Scan for the cell matching the given text and deliver its (x, y) coordinate at center. 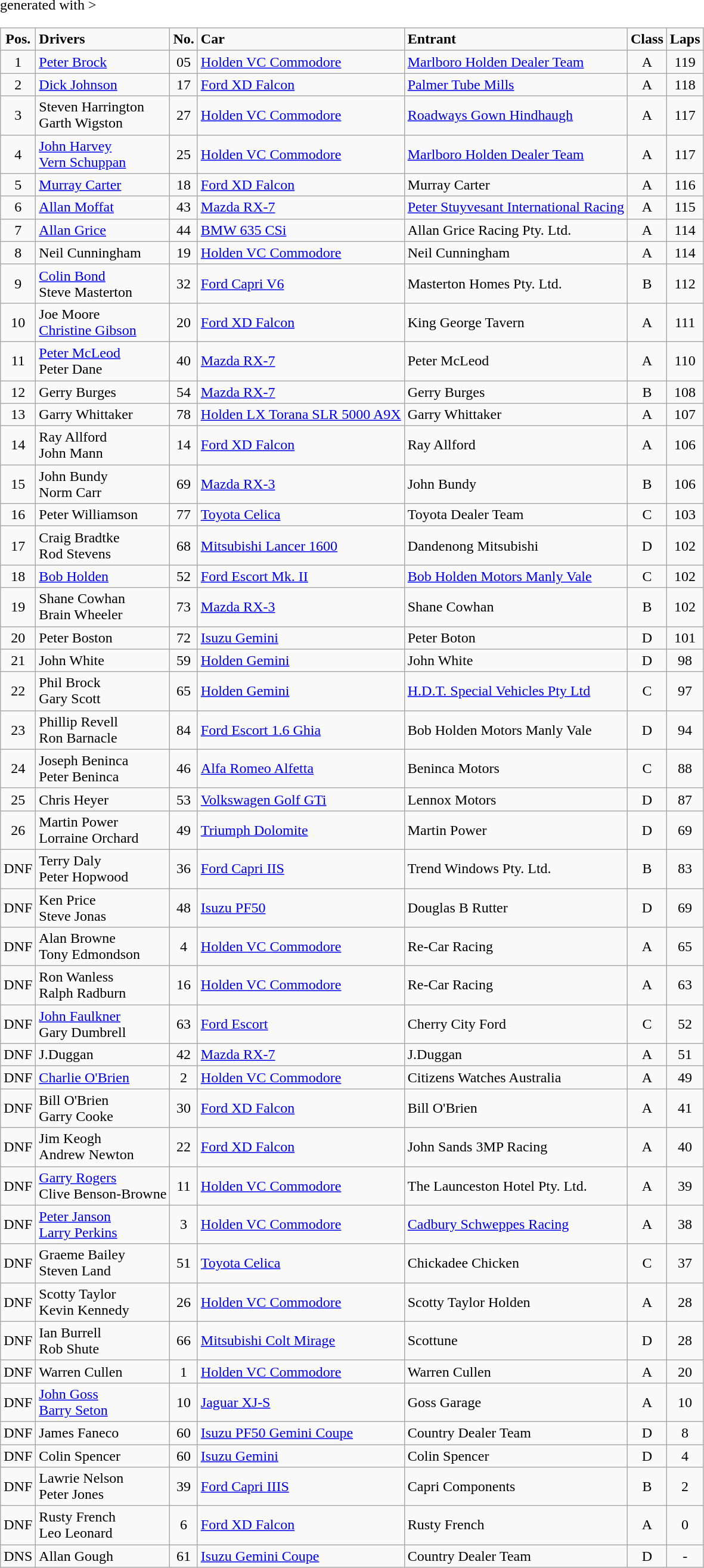
Peter McLeod Peter Dane (103, 361)
Peter McLeod (516, 361)
Jim Keogh Andrew Newton (103, 1147)
Car (300, 39)
Class (647, 39)
Ford Escort 1.6 Ghia (300, 729)
Alan Browne Tony Edmondson (103, 946)
84 (184, 729)
Palmer Tube Mills (516, 85)
DNS (18, 1556)
John Bundy Norm Carr (103, 484)
Ford Escort (300, 1024)
Isuzu PF50 Gemini Coupe (300, 1433)
Joe Moore Christine Gibson (103, 322)
43 (184, 207)
Rusty French (516, 1526)
66 (184, 1341)
BMW 635 CSi (300, 230)
Colin Bond Steve Masterton (103, 284)
John Sands 3MP Racing (516, 1147)
Dick Johnson (103, 85)
John Harvey Vern Schuppan (103, 154)
0 (685, 1526)
Lennox Motors (516, 799)
Peter Brock (103, 62)
46 (184, 769)
Ken Price Steve Jonas (103, 907)
110 (685, 361)
59 (184, 660)
Bob Holden (103, 576)
118 (685, 85)
Isuzu Gemini Coupe (300, 1556)
Peter Janson Larry Perkins (103, 1224)
44 (184, 230)
115 (685, 207)
68 (184, 546)
Ron Wanless Ralph Radburn (103, 986)
83 (685, 869)
Entrant (516, 39)
12 (18, 392)
Peter Boston (103, 638)
Shane Cowhan (516, 607)
Scotty Taylor Holden (516, 1302)
41 (685, 1109)
Volkswagen Golf GTi (300, 799)
Martin Power Lorraine Orchard (103, 830)
48 (184, 907)
Beninca Motors (516, 769)
77 (184, 515)
72 (184, 638)
7 (18, 230)
54 (184, 392)
Chris Heyer (103, 799)
Cadbury Schweppes Racing (516, 1224)
111 (685, 322)
119 (685, 62)
97 (685, 691)
Peter Williamson (103, 515)
61 (184, 1556)
21 (18, 660)
Capri Components (516, 1486)
38 (685, 1224)
Craig Bradtke Rod Stevens (103, 546)
103 (685, 515)
Chickadee Chicken (516, 1263)
87 (685, 799)
05 (184, 62)
Bill O'BrienGarry Cooke (103, 1109)
Garry Rogers Clive Benson-Browne (103, 1186)
112 (685, 284)
John Faulkner Gary Dumbrell (103, 1024)
108 (685, 392)
John Bundy (516, 484)
Triumph Dolomite (300, 830)
- (685, 1556)
Citizens Watches Australia (516, 1078)
Roadways Gown Hindhaugh (516, 116)
36 (184, 869)
88 (685, 769)
Allan Moffat (103, 207)
Jaguar XJ-S (300, 1402)
15 (18, 484)
27 (184, 116)
24 (18, 769)
Trend Windows Pty. Ltd. (516, 869)
Pos. (18, 39)
Scotty Taylor Kevin Kennedy (103, 1302)
5 (18, 185)
107 (685, 415)
116 (685, 185)
101 (685, 638)
The Launceston Hotel Pty. Ltd. (516, 1186)
78 (184, 415)
Mitsubishi Lancer 1600 (300, 546)
Phillip Revell Ron Barnacle (103, 729)
Terry Daly Peter Hopwood (103, 869)
Allan Gough (103, 1556)
Peter Boton (516, 638)
Mitsubishi Colt Mirage (300, 1341)
Alfa Romeo Alfetta (300, 769)
Isuzu PF50 (300, 907)
Cherry City Ford (516, 1024)
Ford Escort Mk. II (300, 576)
Ray Allford John Mann (103, 446)
Peter Stuyvesant International Racing (516, 207)
John Goss Barry Seton (103, 1402)
Dandenong Mitsubishi (516, 546)
No. (184, 39)
Ford Capri IIS (300, 869)
Joseph Beninca Peter Beninca (103, 769)
23 (18, 729)
Rusty French Leo Leonard (103, 1526)
Bill O'Brien (516, 1109)
Masterton Homes Pty. Ltd. (516, 284)
Drivers (103, 39)
73 (184, 607)
Steven Harrington Garth Wigston (103, 116)
Ian Burrell Rob Shute (103, 1341)
37 (685, 1263)
Scottune (516, 1341)
Laps (685, 39)
Shane Cowhan Brain Wheeler (103, 607)
Lawrie Nelson Peter Jones (103, 1486)
94 (685, 729)
Toyota Dealer Team (516, 515)
Ray Allford (516, 446)
Goss Garage (516, 1402)
Ford Capri IIIS (300, 1486)
Holden LX Torana SLR 5000 A9X (300, 415)
Douglas B Rutter (516, 907)
98 (685, 660)
42 (184, 1055)
Phil Brock Gary Scott (103, 691)
Martin Power (516, 830)
Allan Grice (103, 230)
30 (184, 1109)
H.D.T. Special Vehicles Pty Ltd (516, 691)
Ford Capri V6 (300, 284)
32 (184, 284)
King George Tavern (516, 322)
Allan Grice Racing Pty. Ltd. (516, 230)
9 (18, 284)
53 (184, 799)
James Faneco (103, 1433)
Graeme Bailey Steven Land (103, 1263)
Charlie O'Brien (103, 1078)
13 (18, 415)
